From the cell containing the given text, extract its center point as (x, y) coordinate. 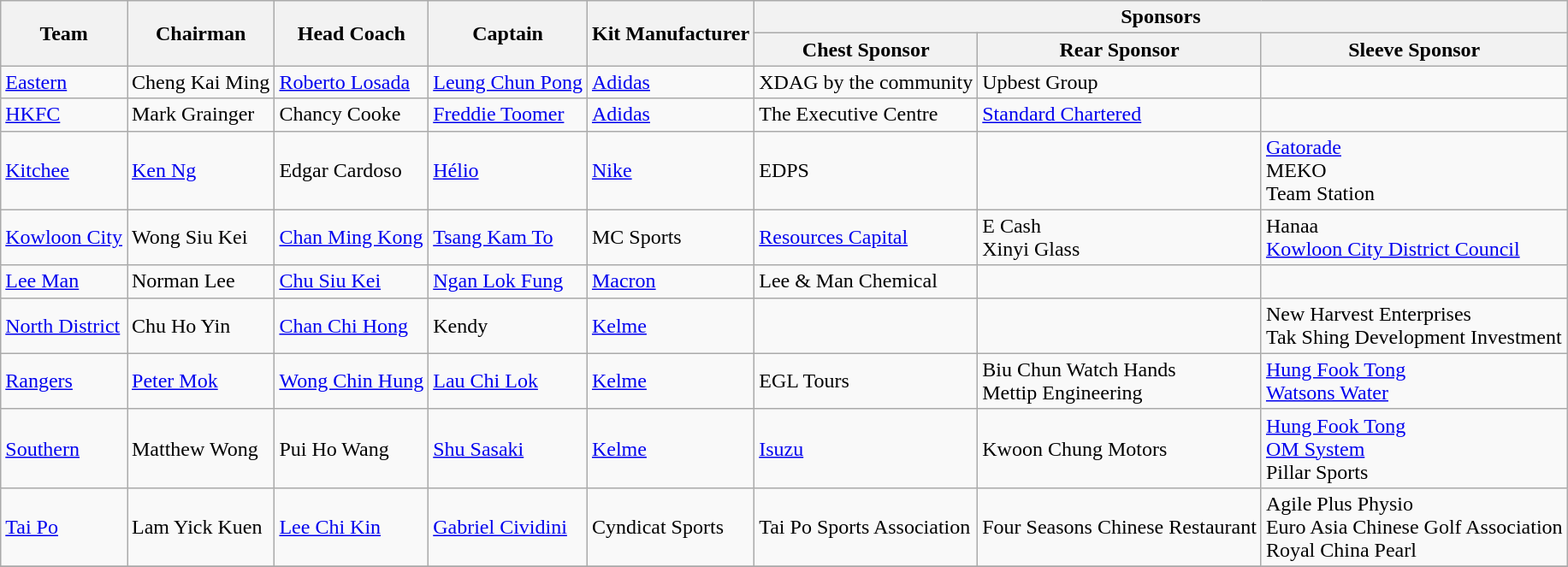
Team (64, 33)
Southern (64, 448)
Wong Chin Hung (352, 381)
Kwoon Chung Motors (1120, 448)
Chan Chi Hong (352, 325)
Norman Lee (200, 281)
Eastern (64, 82)
North District (64, 325)
Chairman (200, 33)
Lee Chi Kin (352, 527)
Gabriel Cividini (508, 527)
Edgar Cardoso (352, 170)
Matthew Wong (200, 448)
Agile Plus PhysioEuro Asia Chinese Golf AssociationRoyal China Pearl (1414, 527)
HKFC (64, 115)
HanaaKowloon City District Council (1414, 238)
Tsang Kam To (508, 238)
MC Sports (671, 238)
Standard Chartered (1120, 115)
Nike (671, 170)
Roberto Losada (352, 82)
Cyndicat Sports (671, 527)
Freddie Toomer (508, 115)
EDPS (866, 170)
Captain (508, 33)
Ngan Lok Fung (508, 281)
Kitchee (64, 170)
Chancy Cooke (352, 115)
New Harvest EnterprisesTak Shing Development Investment (1414, 325)
Rangers (64, 381)
Isuzu (866, 448)
The Executive Centre (866, 115)
E CashXinyi Glass (1120, 238)
Hung Fook TongWatsons Water (1414, 381)
Tai Po Sports Association (866, 527)
Lau Chi Lok (508, 381)
Chest Sponsor (866, 50)
XDAG by the community (866, 82)
Kowloon City (64, 238)
Leung Chun Pong (508, 82)
Kit Manufacturer (671, 33)
Chan Ming Kong (352, 238)
Kendy (508, 325)
Chu Siu Kei (352, 281)
Hung Fook TongOM SystemPillar Sports (1414, 448)
Upbest Group (1120, 82)
Hélio (508, 170)
Resources Capital (866, 238)
Lee & Man Chemical (866, 281)
Cheng Kai Ming (200, 82)
EGL Tours (866, 381)
Ken Ng (200, 170)
Pui Ho Wang (352, 448)
Mark Grainger (200, 115)
Wong Siu Kei (200, 238)
Lam Yick Kuen (200, 527)
Sponsors (1161, 17)
Shu Sasaki (508, 448)
Sleeve Sponsor (1414, 50)
GatoradeMEKOTeam Station (1414, 170)
Rear Sponsor (1120, 50)
Four Seasons Chinese Restaurant (1120, 527)
Lee Man (64, 281)
Head Coach (352, 33)
Peter Mok (200, 381)
Biu Chun Watch HandsMettip Engineering (1120, 381)
Macron (671, 281)
Chu Ho Yin (200, 325)
Tai Po (64, 527)
